Scan for the cell matching the given text and deliver its [x, y] coordinate at center. 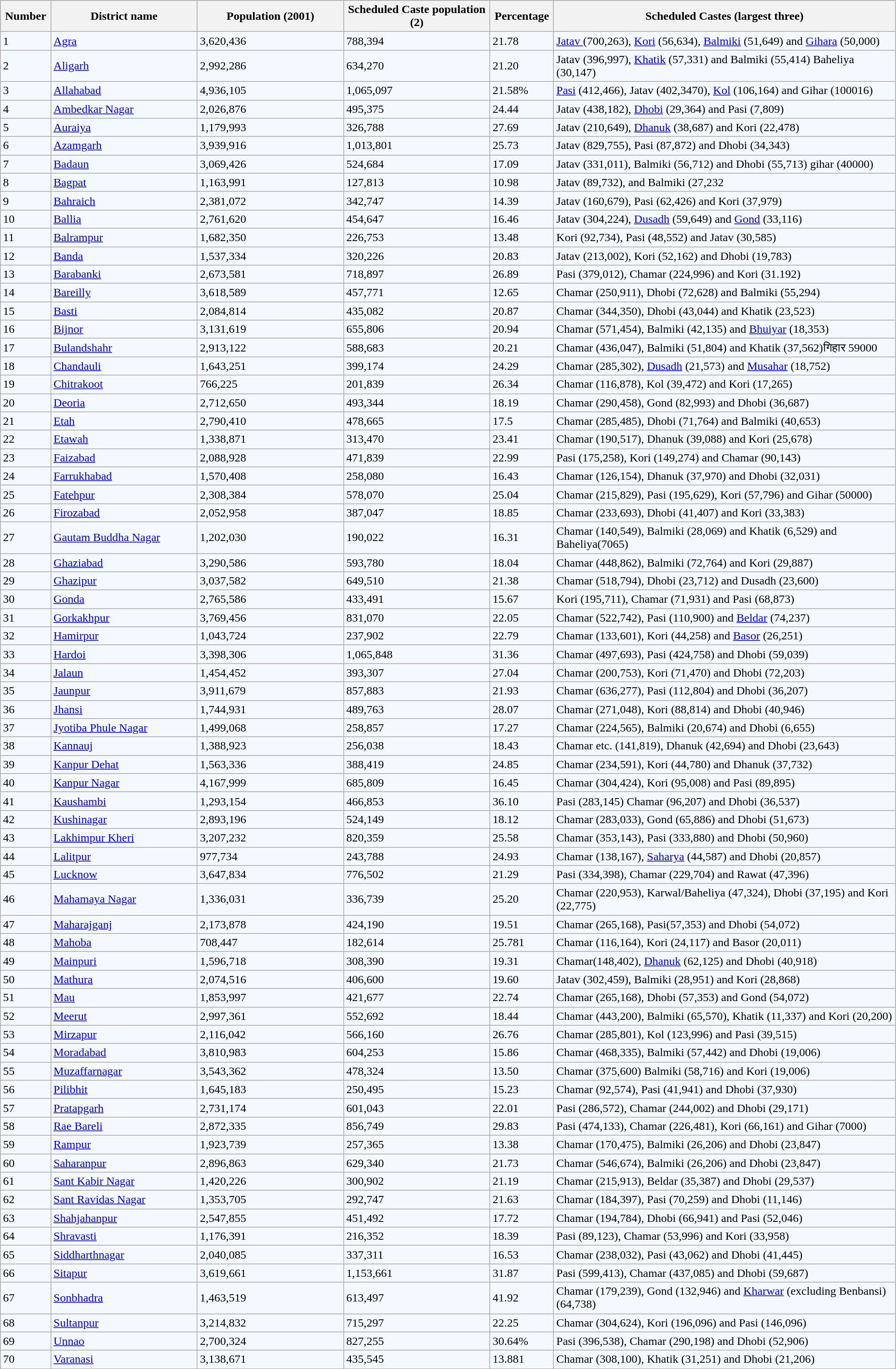
61 [26, 1181]
Rampur [124, 1144]
Mirzapur [124, 1034]
19.60 [522, 979]
Mau [124, 998]
388,419 [417, 764]
24.93 [522, 856]
1 [26, 41]
63 [26, 1218]
16.46 [522, 219]
2,765,586 [270, 599]
Chitrakoot [124, 384]
2,673,581 [270, 274]
Percentage [522, 16]
3,207,232 [270, 838]
2,040,085 [270, 1255]
16 [26, 329]
34 [26, 673]
Bagpat [124, 182]
16.45 [522, 783]
Lucknow [124, 875]
1,353,705 [270, 1200]
3,619,661 [270, 1273]
Chamar (200,753), Kori (71,470) and Dhobi (72,203) [725, 673]
Chamar (285,485), Dhobi (71,764) and Balmiki (40,653) [725, 421]
Bijnor [124, 329]
Chamar (194,784), Dhobi (66,941) and Pasi (52,046) [725, 1218]
33 [26, 654]
Ambedkar Nagar [124, 109]
26.34 [522, 384]
Fatehpur [124, 494]
1,065,097 [417, 91]
1,463,519 [270, 1298]
25 [26, 494]
17 [26, 348]
399,174 [417, 366]
3,131,619 [270, 329]
4,936,105 [270, 91]
31 [26, 618]
3,290,586 [270, 563]
2,913,122 [270, 348]
3,911,679 [270, 691]
1,336,031 [270, 900]
25.73 [522, 146]
Pasi (283,145) Chamar (96,207) and Dhobi (36,537) [725, 801]
601,043 [417, 1108]
1,388,923 [270, 746]
49 [26, 961]
Ghaziabad [124, 563]
Chamar (344,350), Dhobi (43,044) and Khatik (23,523) [725, 311]
Chamar (224,565), Balmiki (20,674) and Dhobi (6,655) [725, 728]
Jhansi [124, 709]
18.39 [522, 1236]
Sitapur [124, 1273]
685,809 [417, 783]
3,214,832 [270, 1323]
4,167,999 [270, 783]
Chamar (116,878), Kol (39,472) and Kori (17,265) [725, 384]
25.58 [522, 838]
Jatav (700,263), Kori (56,634), Balmiki (51,649) and Gihara (50,000) [725, 41]
466,853 [417, 801]
64 [26, 1236]
26.89 [522, 274]
31.87 [522, 1273]
70 [26, 1359]
827,255 [417, 1341]
23 [26, 458]
Chamar (497,693), Pasi (424,758) and Dhobi (59,039) [725, 654]
Chamar (140,549), Balmiki (28,069) and Khatik (6,529) and Baheliya(7065) [725, 537]
2,116,042 [270, 1034]
1,043,724 [270, 636]
977,734 [270, 856]
Sonbhadra [124, 1298]
2,074,516 [270, 979]
Kaushambi [124, 801]
337,311 [417, 1255]
Chamar (215,913), Beldar (35,387) and Dhobi (29,537) [725, 1181]
52 [26, 1016]
59 [26, 1144]
10 [26, 219]
69 [26, 1341]
1,570,408 [270, 476]
Pasi (286,572), Chamar (244,002) and Dhobi (29,171) [725, 1108]
Kori (195,711), Chamar (71,931) and Pasi (68,873) [725, 599]
51 [26, 998]
Sultanpur [124, 1323]
Chamar (265,168), Dhobi (57,353) and Gond (54,072) [725, 998]
Faizabad [124, 458]
1,744,931 [270, 709]
Balrampur [124, 237]
Jalaun [124, 673]
634,270 [417, 66]
495,375 [417, 109]
28 [26, 563]
17.09 [522, 164]
Chamar (234,591), Kori (44,780) and Dhanuk (37,732) [725, 764]
Chamar (238,032), Pasi (43,062) and Dhobi (41,445) [725, 1255]
Jatav (829,755), Pasi (87,872) and Dhobi (34,343) [725, 146]
524,684 [417, 164]
18.19 [522, 403]
Gautam Buddha Nagar [124, 537]
Chamar (308,100), Khatik (31,251) and Dhobi (21,206) [725, 1359]
Jyotiba Phule Nagar [124, 728]
Basti [124, 311]
3,618,589 [270, 293]
326,788 [417, 127]
48 [26, 943]
37 [26, 728]
2,173,878 [270, 924]
25.04 [522, 494]
2,997,361 [270, 1016]
Chamar (290,458), Gond (82,993) and Dhobi (36,687) [725, 403]
13 [26, 274]
649,510 [417, 581]
Chamar (353,143), Pasi (333,880) and Dhobi (50,960) [725, 838]
Jatav (438,182), Dhobi (29,364) and Pasi (7,809) [725, 109]
Chamar (443,200), Balmiki (65,570), Khatik (11,337) and Kori (20,200) [725, 1016]
31.36 [522, 654]
3,543,362 [270, 1071]
15.67 [522, 599]
16.53 [522, 1255]
2,308,384 [270, 494]
342,747 [417, 201]
471,839 [417, 458]
35 [26, 691]
788,394 [417, 41]
2,088,928 [270, 458]
Azamgarh [124, 146]
20.94 [522, 329]
Jatav (396,997), Khatik (57,331) and Balmiki (55,414) Baheliya (30,147) [725, 66]
Chamar (304,424), Kori (95,008) and Pasi (89,895) [725, 783]
2,761,620 [270, 219]
24.29 [522, 366]
54 [26, 1053]
Jaunpur [124, 691]
3,069,426 [270, 164]
14 [26, 293]
13.50 [522, 1071]
22.74 [522, 998]
Chamar etc. (141,819), Dhanuk (42,694) and Dhobi (23,643) [725, 746]
19.31 [522, 961]
524,149 [417, 819]
30.64% [522, 1341]
13.38 [522, 1144]
Chandauli [124, 366]
21.73 [522, 1163]
13.48 [522, 237]
21.63 [522, 1200]
Jatav (304,224), Dusadh (59,649) and Gond (33,116) [725, 219]
1,454,452 [270, 673]
26.76 [522, 1034]
2,893,196 [270, 819]
578,070 [417, 494]
27.04 [522, 673]
43 [26, 838]
1,923,739 [270, 1144]
237,902 [417, 636]
21.58% [522, 91]
1,420,226 [270, 1181]
300,902 [417, 1181]
613,497 [417, 1298]
2,084,814 [270, 311]
Chamar (215,829), Pasi (195,629), Kori (57,796) and Gihar (50000) [725, 494]
Meerut [124, 1016]
1,563,336 [270, 764]
Saharanpur [124, 1163]
18.04 [522, 563]
21.93 [522, 691]
2,547,855 [270, 1218]
19.51 [522, 924]
57 [26, 1108]
22 [26, 439]
Muzaffarnagar [124, 1071]
258,857 [417, 728]
336,739 [417, 900]
Auraiya [124, 127]
60 [26, 1163]
Population (2001) [270, 16]
Lalitpur [124, 856]
Chamar (285,302), Dusadh (21,573) and Musahar (18,752) [725, 366]
552,692 [417, 1016]
Chamar (250,911), Dhobi (72,628) and Balmiki (55,294) [725, 293]
Chamar (233,693), Dhobi (41,407) and Kori (33,383) [725, 513]
Pasi (396,538), Chamar (290,198) and Dhobi (52,906) [725, 1341]
39 [26, 764]
Chamar (304,624), Kori (196,096) and Pasi (146,096) [725, 1323]
22.79 [522, 636]
15.86 [522, 1053]
451,492 [417, 1218]
Banda [124, 256]
Chamar (285,801), Kol (123,996) and Pasi (39,515) [725, 1034]
12 [26, 256]
36.10 [522, 801]
11 [26, 237]
27.69 [522, 127]
3,138,671 [270, 1359]
29 [26, 581]
Shravasti [124, 1236]
201,839 [417, 384]
655,806 [417, 329]
226,753 [417, 237]
2,712,650 [270, 403]
21.19 [522, 1181]
Mathura [124, 979]
21.29 [522, 875]
292,747 [417, 1200]
Allahabad [124, 91]
Chamar (184,397), Pasi (70,259) and Dhobi (11,146) [725, 1200]
Sant Ravidas Nagar [124, 1200]
7 [26, 164]
Pasi (379,012), Chamar (224,996) and Kori (31.192) [725, 274]
3 [26, 91]
Farrukhabad [124, 476]
Etah [124, 421]
6 [26, 146]
Aligarh [124, 66]
2,731,174 [270, 1108]
17.27 [522, 728]
1,643,251 [270, 366]
18 [26, 366]
55 [26, 1071]
2,872,335 [270, 1126]
2,992,286 [270, 66]
1,179,993 [270, 127]
Chamar (179,239), Gond (132,946) and Kharwar (excluding Benbansi) (64,738) [725, 1298]
320,226 [417, 256]
16.43 [522, 476]
708,447 [270, 943]
15.23 [522, 1089]
256,038 [417, 746]
Deoria [124, 403]
Chamar (448,862), Balmiki (72,764) and Kori (29,887) [725, 563]
2,896,863 [270, 1163]
62 [26, 1200]
313,470 [417, 439]
Scheduled Castes (largest three) [725, 16]
Chamar (92,574), Pasi (41,941) and Dhobi (37,930) [725, 1089]
Barabanki [124, 274]
Scheduled Caste population (2) [417, 16]
58 [26, 1126]
8 [26, 182]
42 [26, 819]
Jatav (302,459), Balmiki (28,951) and Kori (28,868) [725, 979]
Lakhimpur Kheri [124, 838]
856,749 [417, 1126]
21.38 [522, 581]
66 [26, 1273]
1,499,068 [270, 728]
1,682,350 [270, 237]
21.20 [522, 66]
23.41 [522, 439]
18.12 [522, 819]
Rae Bareli [124, 1126]
16.31 [522, 537]
1,537,334 [270, 256]
629,340 [417, 1163]
24 [26, 476]
Chamar (265,168), Pasi(57,353) and Dhobi (54,072) [725, 924]
19 [26, 384]
17.5 [522, 421]
Hamirpur [124, 636]
50 [26, 979]
Mainpuri [124, 961]
457,771 [417, 293]
15 [26, 311]
Pasi (474,133), Chamar (226,481), Kori (66,161) and Gihar (7000) [725, 1126]
Chamar (546,674), Balmiki (26,206) and Dhobi (23,847) [725, 1163]
47 [26, 924]
435,545 [417, 1359]
Bareilly [124, 293]
478,324 [417, 1071]
2,790,410 [270, 421]
593,780 [417, 563]
68 [26, 1323]
766,225 [270, 384]
Chamar (138,167), Saharya (44,587) and Dhobi (20,857) [725, 856]
41 [26, 801]
1,202,030 [270, 537]
3,810,983 [270, 1053]
Shahjahanpur [124, 1218]
Ballia [124, 219]
25.20 [522, 900]
243,788 [417, 856]
1,596,718 [270, 961]
22.25 [522, 1323]
Chamar(148,402), Dhanuk (62,125) and Dhobi (40,918) [725, 961]
Chamar (170,475), Balmiki (26,206) and Dhobi (23,847) [725, 1144]
Chamar (522,742), Pasi (110,900) and Beldar (74,237) [725, 618]
Pasi (89,123), Chamar (53,996) and Kori (33,958) [725, 1236]
831,070 [417, 618]
Chamar (220,953), Karwal/Baheliya (47,324), Dhobi (37,195) and Kori (22,775) [725, 900]
Etawah [124, 439]
250,495 [417, 1089]
18.44 [522, 1016]
41.92 [522, 1298]
25.781 [522, 943]
Pasi (175,258), Kori (149,274) and Chamar (90,143) [725, 458]
1,163,991 [270, 182]
820,359 [417, 838]
Kannauj [124, 746]
Gonda [124, 599]
21.78 [522, 41]
Pasi (599,413), Chamar (437,085) and Dhobi (59,687) [725, 1273]
36 [26, 709]
17.72 [522, 1218]
13.881 [522, 1359]
1,065,848 [417, 654]
2,700,324 [270, 1341]
22.05 [522, 618]
Ghazipur [124, 581]
421,677 [417, 998]
Chamar (133,601), Kori (44,258) and Basor (26,251) [725, 636]
Chamar (116,164), Kori (24,117) and Basor (20,011) [725, 943]
Hardoi [124, 654]
Chamar (436,047), Balmiki (51,804) and Khatik (37,562)गिहार 59000 [725, 348]
Pasi (334,398), Chamar (229,704) and Rawat (47,396) [725, 875]
588,683 [417, 348]
Agra [124, 41]
Maharajganj [124, 924]
Kori (92,734), Pasi (48,552) and Jatav (30,585) [725, 237]
1,853,997 [270, 998]
257,365 [417, 1144]
406,600 [417, 979]
26 [26, 513]
1,013,801 [417, 146]
Jatav (213,002), Kori (52,162) and Dhobi (19,783) [725, 256]
Pasi (412,466), Jatav (402,3470), Kol (106,164) and Gihar (100016) [725, 91]
Jatav (210,649), Dhanuk (38,687) and Kori (22,478) [725, 127]
District name [124, 16]
67 [26, 1298]
2,381,072 [270, 201]
857,883 [417, 691]
Chamar (283,033), Gond (65,886) and Dhobi (51,673) [725, 819]
216,352 [417, 1236]
20.21 [522, 348]
5 [26, 127]
9 [26, 201]
2,026,876 [270, 109]
715,297 [417, 1323]
566,160 [417, 1034]
Bulandshahr [124, 348]
12.65 [522, 293]
10.98 [522, 182]
3,620,436 [270, 41]
Chamar (636,277), Pasi (112,804) and Dhobi (36,207) [725, 691]
24.85 [522, 764]
1,176,391 [270, 1236]
182,614 [417, 943]
18.85 [522, 513]
478,665 [417, 421]
Firozabad [124, 513]
14.39 [522, 201]
Jatav (331,011), Balmiki (56,712) and Dhobi (55,713) gihar (40000) [725, 164]
435,082 [417, 311]
45 [26, 875]
2 [26, 66]
Moradabad [124, 1053]
393,307 [417, 673]
190,022 [417, 537]
604,253 [417, 1053]
24.44 [522, 109]
Mahoba [124, 943]
3,398,306 [270, 654]
27 [26, 537]
Jatav (89,732), and Balmiki (27,232 [725, 182]
Bahraich [124, 201]
Chamar (126,154), Dhanuk (37,970) and Dhobi (32,031) [725, 476]
53 [26, 1034]
1,153,661 [417, 1273]
28.07 [522, 709]
Pilibhit [124, 1089]
776,502 [417, 875]
387,047 [417, 513]
493,344 [417, 403]
Chamar (571,454), Balmiki (42,135) and Bhuiyar (18,353) [725, 329]
Chamar (518,794), Dhobi (23,712) and Dusadh (23,600) [725, 581]
20 [26, 403]
Siddharthnagar [124, 1255]
127,813 [417, 182]
433,491 [417, 599]
2,052,958 [270, 513]
308,390 [417, 961]
Chamar (375,600) Balmiki (58,716) and Kori (19,006) [725, 1071]
Kushinagar [124, 819]
3,647,834 [270, 875]
258,080 [417, 476]
Chamar (190,517), Dhanuk (39,088) and Kori (25,678) [725, 439]
Chamar (468,335), Balmiki (57,442) and Dhobi (19,006) [725, 1053]
20.87 [522, 311]
Kanpur Nagar [124, 783]
Mahamaya Nagar [124, 900]
44 [26, 856]
38 [26, 746]
718,897 [417, 274]
20.83 [522, 256]
56 [26, 1089]
18.43 [522, 746]
Pratapgarh [124, 1108]
Varanasi [124, 1359]
3,939,916 [270, 146]
Kanpur Dehat [124, 764]
1,293,154 [270, 801]
Gorkakhpur [124, 618]
65 [26, 1255]
3,769,456 [270, 618]
489,763 [417, 709]
46 [26, 900]
40 [26, 783]
Badaun [124, 164]
21 [26, 421]
Jatav (160,679), Pasi (62,426) and Kori (37,979) [725, 201]
1,338,871 [270, 439]
1,645,183 [270, 1089]
424,190 [417, 924]
Sant Kabir Nagar [124, 1181]
454,647 [417, 219]
Number [26, 16]
Unnao [124, 1341]
22.01 [522, 1108]
Chamar (271,048), Kori (88,814) and Dhobi (40,946) [725, 709]
3,037,582 [270, 581]
30 [26, 599]
29.83 [522, 1126]
22.99 [522, 458]
4 [26, 109]
32 [26, 636]
